Determine the (X, Y) coordinate at the center of the cell enclosing the given text.  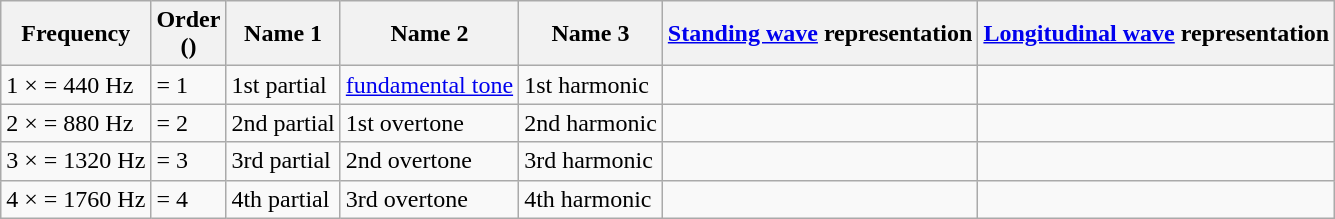
2nd partial (283, 123)
Frequency (76, 34)
= 3 (188, 161)
Standing wave representation (820, 34)
3 × = 1320 Hz (76, 161)
= 4 (188, 199)
Name 3 (591, 34)
2nd overtone (429, 161)
Longitudinal wave representation (1156, 34)
1st harmonic (591, 85)
1 × = 440 Hz (76, 85)
1st partial (283, 85)
2nd harmonic (591, 123)
= 1 (188, 85)
Order() (188, 34)
fundamental tone (429, 85)
3rd harmonic (591, 161)
4th harmonic (591, 199)
= 2 (188, 123)
3rd overtone (429, 199)
3rd partial (283, 161)
Name 1 (283, 34)
1st overtone (429, 123)
2 × = 880 Hz (76, 123)
Name 2 (429, 34)
4 × = 1760 Hz (76, 199)
4th partial (283, 199)
